Detect which cell encompasses the target text, then output its [X, Y] center coordinate. 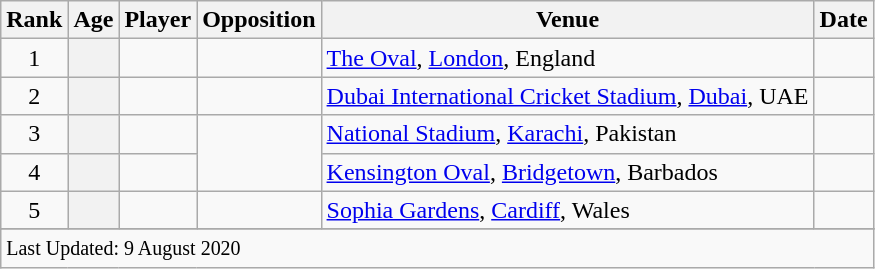
5 [34, 210]
National Stadium, Karachi, Pakistan [568, 134]
Rank [34, 20]
3 [34, 134]
2 [34, 96]
Age [94, 20]
Opposition [259, 20]
Dubai International Cricket Stadium, Dubai, UAE [568, 96]
Player [158, 20]
4 [34, 172]
The Oval, London, England [568, 58]
Last Updated: 9 August 2020 [437, 248]
Kensington Oval, Bridgetown, Barbados [568, 172]
1 [34, 58]
Sophia Gardens, Cardiff, Wales [568, 210]
Venue [568, 20]
Date [844, 20]
